For the text-containing cell, return its midpoint in (x, y) coordinate format. 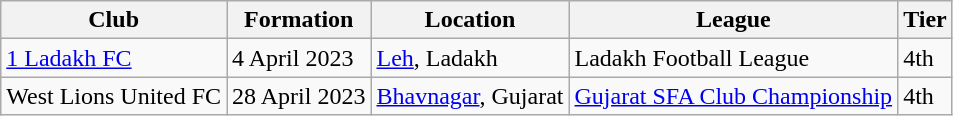
Bhavnagar, Gujarat (470, 96)
League (734, 20)
Club (114, 20)
28 April 2023 (299, 96)
Ladakh Football League (734, 58)
Location (470, 20)
Gujarat SFA Club Championship (734, 96)
1 Ladakh FC (114, 58)
West Lions United FC (114, 96)
4 April 2023 (299, 58)
Leh, Ladakh (470, 58)
Tier (926, 20)
Formation (299, 20)
